Find where the given text appears and provide that cell's center as [X, Y] coordinate. 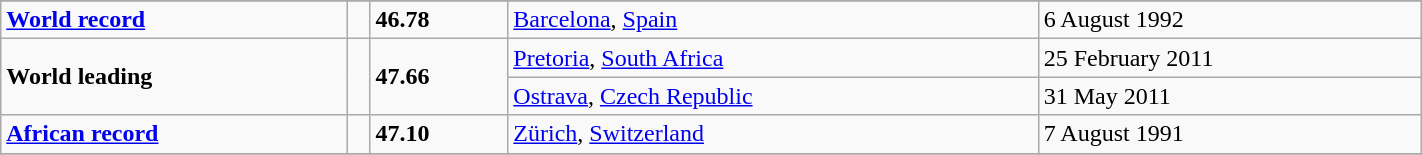
25 February 2011 [1230, 58]
31 May 2011 [1230, 96]
African record [174, 134]
World record [174, 20]
47.66 [439, 77]
7 August 1991 [1230, 134]
Ostrava, Czech Republic [773, 96]
World leading [174, 77]
6 August 1992 [1230, 20]
Pretoria, South Africa [773, 58]
47.10 [439, 134]
Barcelona, Spain [773, 20]
46.78 [439, 20]
Zürich, Switzerland [773, 134]
